Identify which cell holds the provided text, then report its [X, Y] central coordinate. 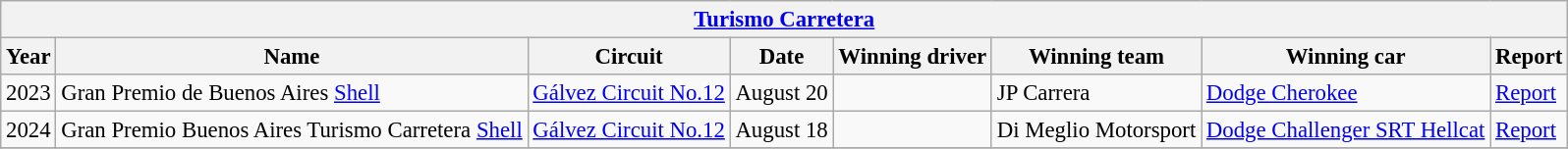
August 20 [782, 93]
Turismo Carretera [784, 20]
Winning team [1096, 57]
Dodge Cherokee [1346, 93]
Name [292, 57]
Gran Premio de Buenos Aires Shell [292, 93]
JP Carrera [1096, 93]
Year [28, 57]
Winning car [1346, 57]
Winning driver [912, 57]
2024 [28, 130]
Dodge Challenger SRT Hellcat [1346, 130]
Circuit [629, 57]
Gran Premio Buenos Aires Turismo Carretera Shell [292, 130]
2023 [28, 93]
Date [782, 57]
Di Meglio Motorsport [1096, 130]
August 18 [782, 130]
